Search for the cell housing the specified text and yield its (X, Y) center coordinate. 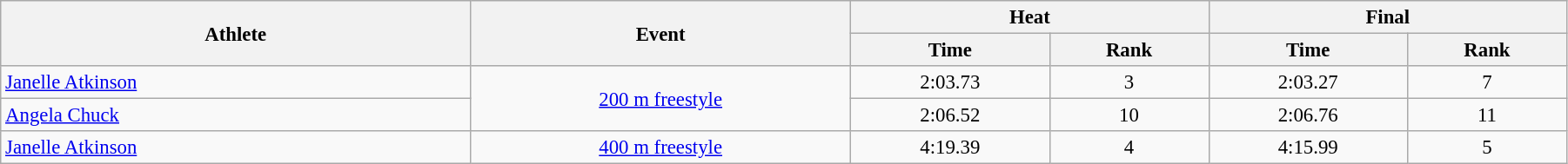
Athlete (236, 33)
2:06.52 (950, 115)
4 (1129, 148)
Final (1387, 17)
2:03.73 (950, 82)
4:19.39 (950, 148)
10 (1129, 115)
11 (1486, 115)
7 (1486, 82)
Event (661, 33)
Angela Chuck (236, 115)
Heat (1030, 17)
200 m freestyle (661, 99)
2:03.27 (1308, 82)
2:06.76 (1308, 115)
400 m freestyle (661, 148)
5 (1486, 148)
4:15.99 (1308, 148)
3 (1129, 82)
